Find where the given text appears and provide that cell's center as [x, y] coordinate. 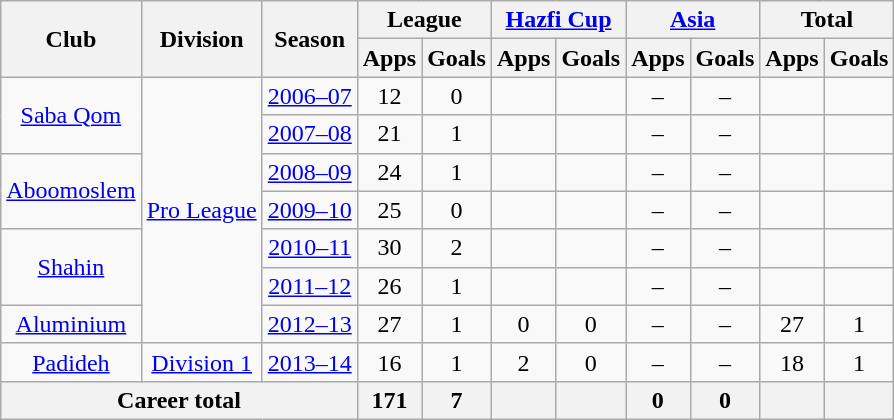
2008–09 [310, 172]
Division 1 [202, 362]
2009–10 [310, 210]
12 [389, 96]
24 [389, 172]
25 [389, 210]
Saba Qom [71, 115]
Total [827, 20]
2013–14 [310, 362]
7 [457, 400]
Career total [179, 400]
Division [202, 39]
Aboomoslem [71, 191]
Shahin [71, 267]
2006–07 [310, 96]
26 [389, 286]
Padideh [71, 362]
Pro League [202, 210]
Hazfi Cup [558, 20]
Season [310, 39]
21 [389, 134]
18 [792, 362]
2011–12 [310, 286]
2010–11 [310, 248]
2012–13 [310, 324]
Club [71, 39]
2007–08 [310, 134]
Asia [693, 20]
30 [389, 248]
16 [389, 362]
171 [389, 400]
Aluminium [71, 324]
League [424, 20]
